Find where the given text appears and provide that cell's center as [X, Y] coordinate. 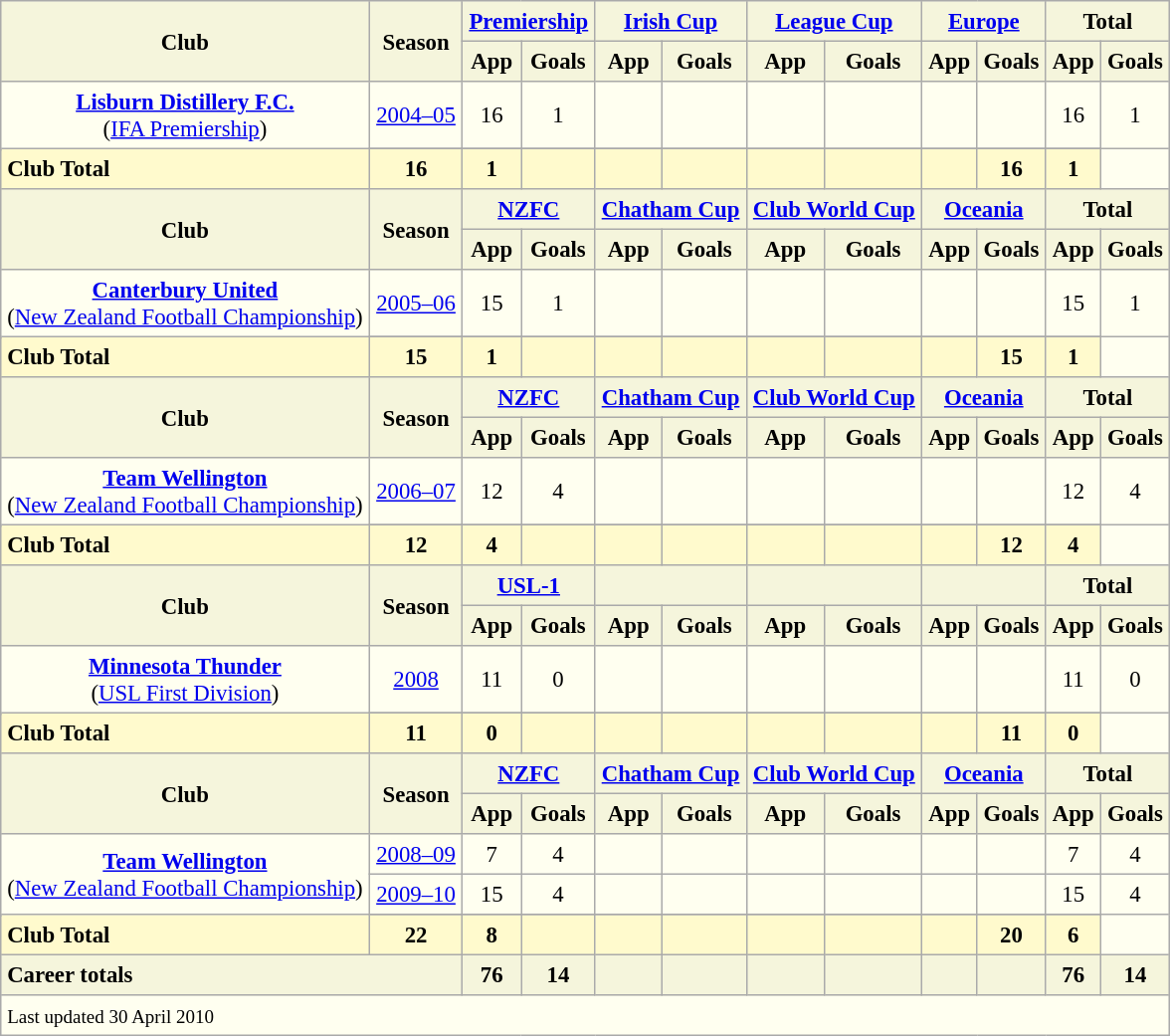
Minnesota Thunder(USL First Division) [185, 680]
2005–06 [416, 304]
Last updated 30 April 2010 [585, 1015]
Canterbury United(New Zealand Football Championship) [185, 304]
6 [1072, 934]
20 [1011, 934]
Lisburn Distillery F.C.(IFA Premiership) [185, 115]
8 [491, 934]
Irish Cup [671, 21]
2008–09 [416, 854]
22 [416, 934]
Career totals [231, 974]
2006–07 [416, 492]
2009–10 [416, 894]
League Cup [834, 21]
Europe [985, 21]
Premiership [529, 21]
2004–05 [416, 115]
2008 [416, 680]
USL-1 [529, 585]
